Capture the cell that displays the provided text and extract its [X, Y] central coordinate. 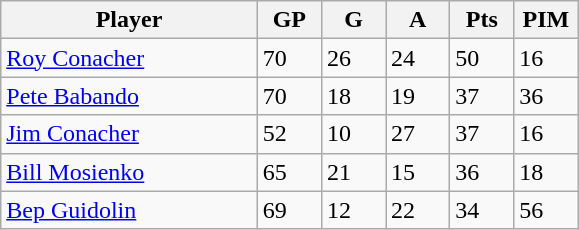
65 [289, 172]
34 [482, 210]
GP [289, 20]
27 [418, 134]
52 [289, 134]
Pts [482, 20]
69 [289, 210]
12 [353, 210]
50 [482, 58]
PIM [546, 20]
22 [418, 210]
Jim Conacher [130, 134]
19 [418, 96]
A [418, 20]
Roy Conacher [130, 58]
24 [418, 58]
26 [353, 58]
21 [353, 172]
56 [546, 210]
G [353, 20]
10 [353, 134]
15 [418, 172]
Pete Babando [130, 96]
Bep Guidolin [130, 210]
Player [130, 20]
Bill Mosienko [130, 172]
